Scan for the cell matching the given text and deliver its [X, Y] coordinate at center. 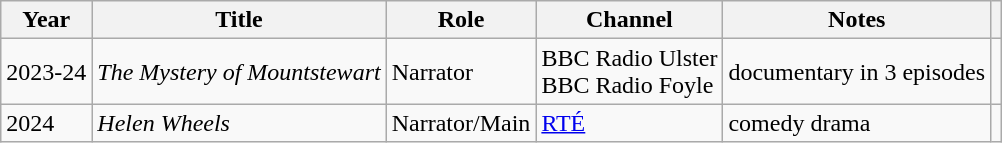
Narrator/Main [461, 123]
Notes [857, 20]
2023-24 [46, 72]
The Mystery of Mountstewart [239, 72]
Helen Wheels [239, 123]
RTÉ [630, 123]
2024 [46, 123]
Title [239, 20]
Year [46, 20]
Narrator [461, 72]
Role [461, 20]
BBC Radio UlsterBBC Radio Foyle [630, 72]
documentary in 3 episodes [857, 72]
Channel [630, 20]
comedy drama [857, 123]
